Pinpoint the cell where the given text exists, returning its [X, Y] midpoint coordinate. 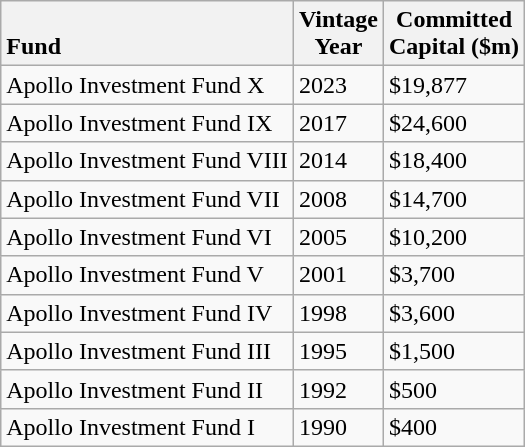
1995 [338, 351]
Apollo Investment Fund V [148, 275]
1992 [338, 389]
Fund [148, 34]
$3,600 [454, 313]
$10,200 [454, 237]
Apollo Investment Fund III [148, 351]
$19,877 [454, 85]
$24,600 [454, 123]
VintageYear [338, 34]
$1,500 [454, 351]
$500 [454, 389]
Apollo Investment Fund VIII [148, 161]
$3,700 [454, 275]
Apollo Investment Fund X [148, 85]
2017 [338, 123]
Apollo Investment Fund VII [148, 199]
2005 [338, 237]
2001 [338, 275]
2014 [338, 161]
1998 [338, 313]
Apollo Investment Fund IV [148, 313]
2008 [338, 199]
2023 [338, 85]
Apollo Investment Fund VI [148, 237]
Apollo Investment Fund IX [148, 123]
$400 [454, 427]
CommittedCapital ($m) [454, 34]
1990 [338, 427]
Apollo Investment Fund II [148, 389]
$18,400 [454, 161]
Apollo Investment Fund I [148, 427]
$14,700 [454, 199]
